Output the [x, y] coordinate of the center of the cell containing the given text.  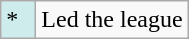
Led the league [112, 20]
* [18, 20]
